For the text-containing cell, return its midpoint in (X, Y) coordinate format. 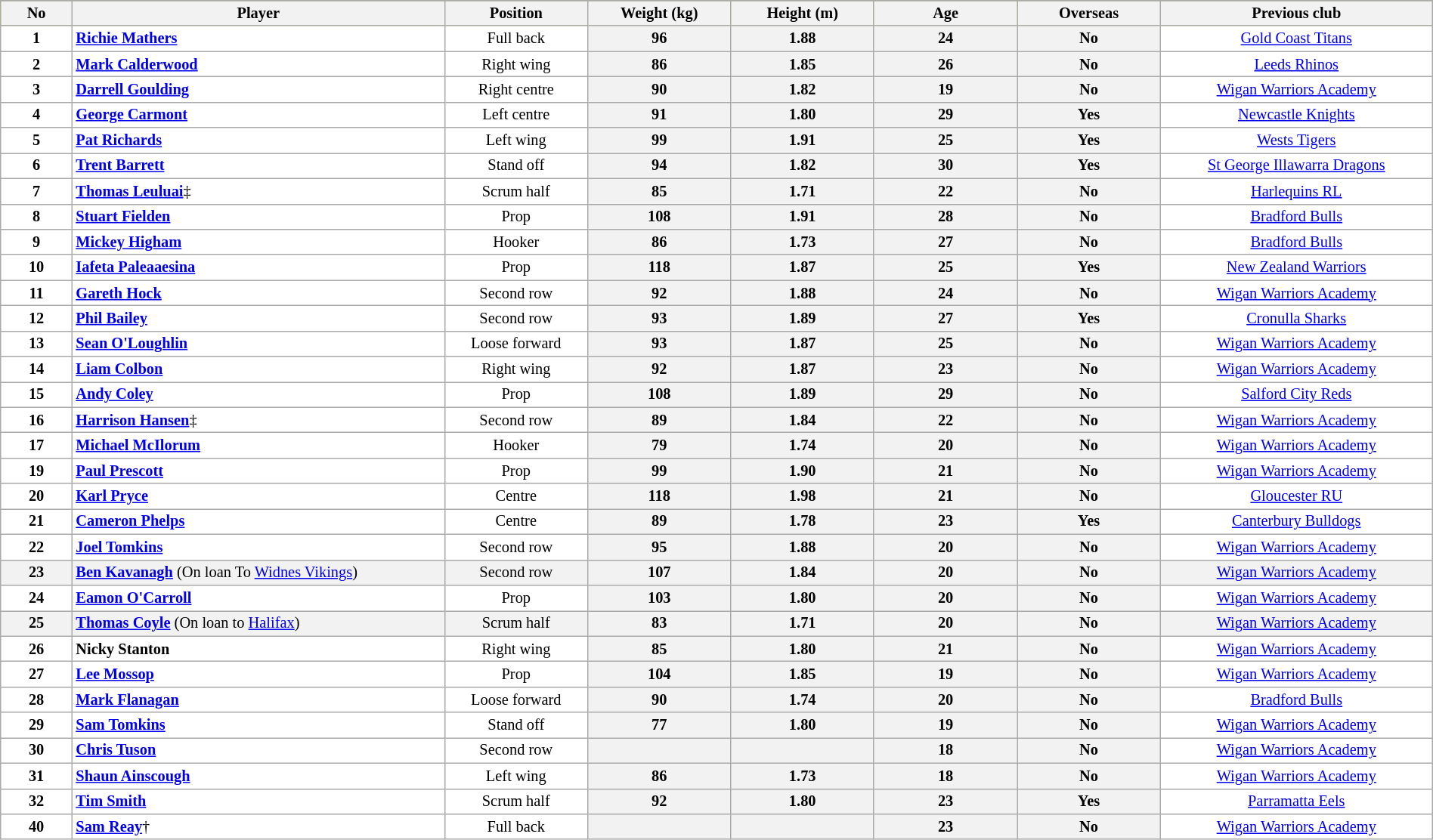
6 (36, 165)
Liam Colbon (258, 369)
104 (659, 674)
3 (36, 89)
91 (659, 115)
Michael McIlorum (258, 445)
Mickey Higham (258, 242)
Newcastle Knights (1296, 115)
Overseas (1088, 13)
Darrell Goulding (258, 89)
1.78 (803, 521)
Cameron Phelps (258, 521)
Harrison Hansen‡ (258, 420)
Joel Tomkins (258, 547)
New Zealand Warriors (1296, 267)
Gloucester RU (1296, 496)
Thomas Coyle (On loan to Halifax) (258, 623)
103 (659, 598)
Leeds Rhinos (1296, 64)
1.90 (803, 471)
Lee Mossop (258, 674)
Thomas Leuluai‡ (258, 191)
31 (36, 776)
83 (659, 623)
17 (36, 445)
Trent Barrett (258, 165)
15 (36, 394)
Age (945, 13)
Shaun Ainscough (258, 776)
Position (515, 13)
16 (36, 420)
Salford City Reds (1296, 394)
Canterbury Bulldogs (1296, 521)
George Carmont (258, 115)
Nicky Stanton (258, 649)
79 (659, 445)
Gold Coast Titans (1296, 39)
Karl Pryce (258, 496)
Wests Tigers (1296, 141)
8 (36, 217)
32 (36, 801)
2 (36, 64)
Paul Prescott (258, 471)
Sam Reay† (258, 826)
Mark Calderwood (258, 64)
77 (659, 725)
96 (659, 39)
Weight (kg) (659, 13)
4 (36, 115)
Gareth Hock (258, 293)
Sean O'Loughlin (258, 344)
5 (36, 141)
11 (36, 293)
St George Illawarra Dragons (1296, 165)
Pat Richards (258, 141)
Eamon O'Carroll (258, 598)
Chris Tuson (258, 750)
14 (36, 369)
Sam Tomkins (258, 725)
9 (36, 242)
Parramatta Eels (1296, 801)
13 (36, 344)
Right centre (515, 89)
1.98 (803, 496)
Andy Coley (258, 394)
12 (36, 318)
Phil Bailey (258, 318)
7 (36, 191)
10 (36, 267)
95 (659, 547)
Tim Smith (258, 801)
Player (258, 13)
Previous club (1296, 13)
Left centre (515, 115)
Height (m) (803, 13)
94 (659, 165)
1 (36, 39)
Iafeta Paleaaesina (258, 267)
Mark Flanagan (258, 699)
107 (659, 573)
Ben Kavanagh (On loan To Widnes Vikings) (258, 573)
Harlequins RL (1296, 191)
Stuart Fielden (258, 217)
Cronulla Sharks (1296, 318)
40 (36, 826)
Richie Mathers (258, 39)
